Output the [x, y] coordinate of the center of the cell containing the given text.  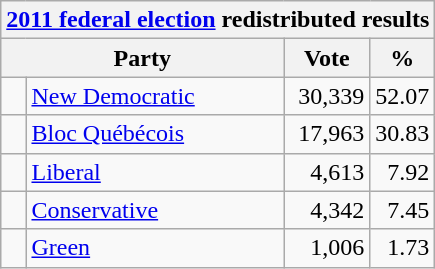
1,006 [327, 248]
30,339 [327, 96]
4,342 [327, 210]
17,963 [327, 134]
1.73 [402, 248]
Green [155, 248]
New Democratic [155, 96]
Bloc Québécois [155, 134]
Party [142, 58]
Liberal [155, 172]
4,613 [327, 172]
2011 federal election redistributed results [218, 20]
30.83 [402, 134]
52.07 [402, 96]
Vote [327, 58]
7.92 [402, 172]
Conservative [155, 210]
% [402, 58]
7.45 [402, 210]
